Return [X, Y] of the center of cell containing provided text 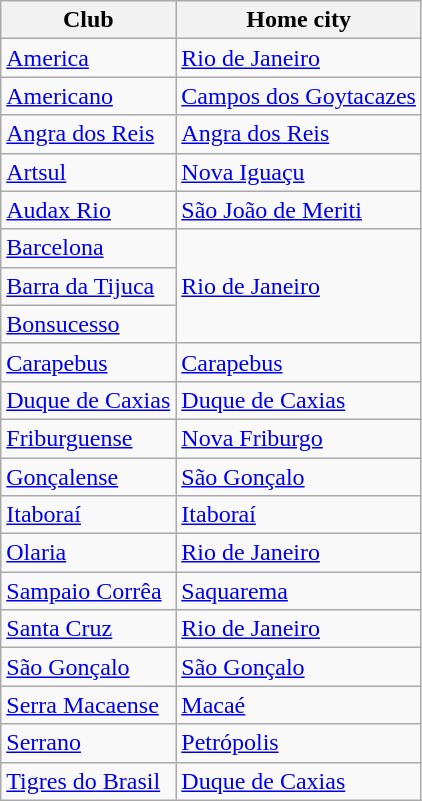
Serra Macaense [88, 705]
Barra da Tijuca [88, 286]
Nova Friburgo [299, 438]
Club [88, 20]
Home city [299, 20]
Artsul [88, 172]
Audax Rio [88, 210]
Gonçalense [88, 477]
America [88, 58]
Tigres do Brasil [88, 781]
São João de Meriti [299, 210]
Bonsucesso [88, 324]
Olaria [88, 553]
Campos dos Goytacazes [299, 96]
Petrópolis [299, 743]
Nova Iguaçu [299, 172]
Santa Cruz [88, 629]
Barcelona [88, 248]
Saquarema [299, 591]
Americano [88, 96]
Friburguense [88, 438]
Macaé [299, 705]
Serrano [88, 743]
Sampaio Corrêa [88, 591]
